Search for the cell housing the specified text and yield its [X, Y] center coordinate. 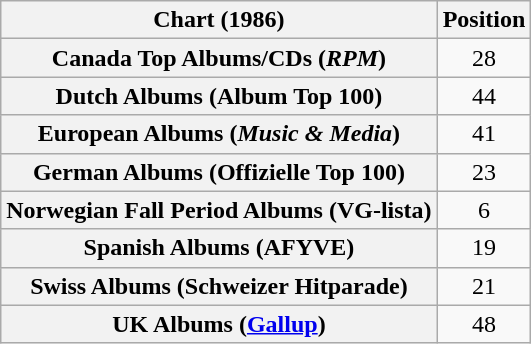
44 [484, 96]
UK Albums (Gallup) [219, 324]
41 [484, 134]
28 [484, 58]
48 [484, 324]
European Albums (Music & Media) [219, 134]
21 [484, 286]
German Albums (Offizielle Top 100) [219, 172]
19 [484, 248]
6 [484, 210]
Position [484, 20]
Norwegian Fall Period Albums (VG-lista) [219, 210]
Swiss Albums (Schweizer Hitparade) [219, 286]
Chart (1986) [219, 20]
Dutch Albums (Album Top 100) [219, 96]
Spanish Albums (AFYVE) [219, 248]
Canada Top Albums/CDs (RPM) [219, 58]
23 [484, 172]
